Scan for the cell matching the given text and deliver its [X, Y] coordinate at center. 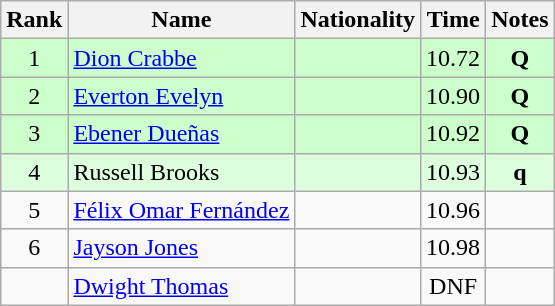
Rank [34, 20]
Nationality [358, 20]
Russell Brooks [182, 172]
10.90 [454, 96]
Notes [520, 20]
DNF [454, 286]
4 [34, 172]
3 [34, 134]
2 [34, 96]
6 [34, 248]
10.98 [454, 248]
Dion Crabbe [182, 58]
Time [454, 20]
Jayson Jones [182, 248]
Dwight Thomas [182, 286]
10.92 [454, 134]
Everton Evelyn [182, 96]
Name [182, 20]
Félix Omar Fernández [182, 210]
10.96 [454, 210]
Ebener Dueñas [182, 134]
5 [34, 210]
q [520, 172]
10.72 [454, 58]
1 [34, 58]
10.93 [454, 172]
